Locate the cell with the specified text and output its [x, y] center coordinate. 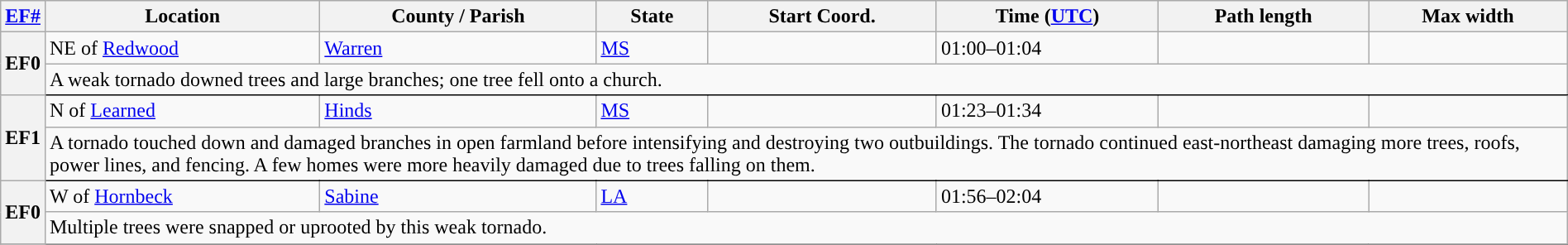
Time (UTC) [1047, 17]
N of Learned [182, 111]
Path length [1264, 17]
State [652, 17]
Hinds [458, 111]
Location [182, 17]
NE of Redwood [182, 48]
01:00–01:04 [1047, 48]
Max width [1469, 17]
01:23–01:34 [1047, 111]
County / Parish [458, 17]
EF# [23, 17]
Sabine [458, 196]
Multiple trees were snapped or uprooted by this weak tornado. [806, 228]
EF1 [23, 137]
01:56–02:04 [1047, 196]
LA [652, 196]
A weak tornado downed trees and large branches; one tree fell onto a church. [806, 79]
Start Coord. [822, 17]
Warren [458, 48]
W of Hornbeck [182, 196]
